Return [x, y] of the center of cell containing provided text 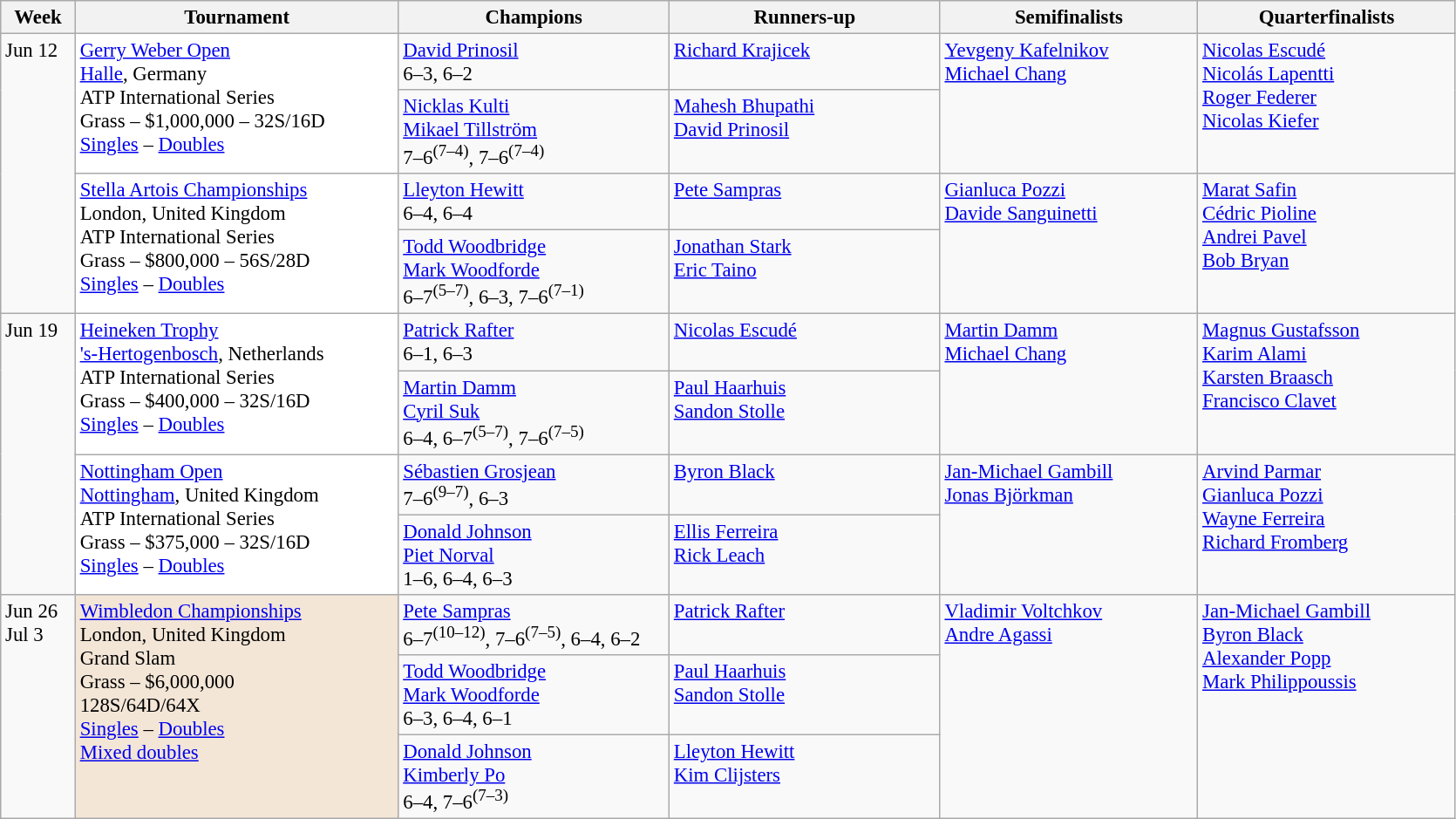
Tournament [237, 17]
Martin Damm Michael Chang [1069, 384]
Jun 12 [38, 174]
Donald Johnson Piet Norval1–6, 6–4, 6–3 [534, 555]
Yevgeny Kafelnikov Michael Chang [1069, 105]
Byron Black [806, 485]
Nicolas Escudé [806, 342]
Todd Woodbridge Mark Woodforde6–3, 6–4, 6–1 [534, 695]
Heineken Trophy 's-Hertogenbosch, NetherlandsATP International SeriesGrass – $400,000 – 32S/16DSingles – Doubles [237, 384]
Lleyton Hewitt6–4, 6–4 [534, 202]
Jonathan Stark Eric Taino [806, 272]
Lleyton Hewitt Kim Clijsters [806, 776]
Arvind Parmar Gianluca Pozzi Wayne Ferreira Richard Fromberg [1327, 525]
Wimbledon Championships London, United KingdomGrand SlamGrass – $6,000,000128S/64D/64XSingles – Doubles Mixed doubles [237, 706]
Ellis Ferreira Rick Leach [806, 555]
Stella Artois Championships London, United KingdomATP International SeriesGrass – $800,000 – 56S/28DSingles – Doubles [237, 244]
Sébastien Grosjean7–6(9–7), 6–3 [534, 485]
David Prinosil6–3, 6–2 [534, 63]
Nottingham Open Nottingham, United KingdomATP International SeriesGrass – $375,000 – 32S/16DSingles – Doubles [237, 525]
Donald Johnson Kimberly Po6–4, 7–6(7–3) [534, 776]
Nicolas Escudé Nicolás Lapentti Roger Federer Nicolas Kiefer [1327, 105]
Patrick Rafter [806, 624]
Gianluca Pozzi Davide Sanguinetti [1069, 244]
Jan-Michael Gambill Jonas Björkman [1069, 525]
Pete Sampras6–7(10–12), 7–6(7–5), 6–4, 6–2 [534, 624]
Pete Sampras [806, 202]
Mahesh Bhupathi David Prinosil [806, 132]
Todd Woodbridge Mark Woodforde6–7(5–7), 6–3, 7–6(7–1) [534, 272]
Marat Safin Cédric Pioline Andrei Pavel Bob Bryan [1327, 244]
Martin Damm Cyril Suk6–4, 6–7(5–7), 7–6(7–5) [534, 413]
Richard Krajicek [806, 63]
Jun 19 [38, 454]
Champions [534, 17]
Quarterfinalists [1327, 17]
Nicklas Kulti Mikael Tillström7–6(7–4), 7–6(7–4) [534, 132]
Semifinalists [1069, 17]
Gerry Weber Open Halle, GermanyATP International SeriesGrass – $1,000,000 – 32S/16DSingles – Doubles [237, 105]
Jan-Michael Gambill Byron Black Alexander Popp Mark Philippoussis [1327, 706]
Patrick Rafter6–1, 6–3 [534, 342]
Magnus Gustafsson Karim Alami Karsten Braasch Francisco Clavet [1327, 384]
Jun 26Jul 3 [38, 706]
Week [38, 17]
Runners-up [806, 17]
Vladimir Voltchkov Andre Agassi [1069, 706]
